Provide the [x, y] coordinate of the cell's center where the given text is located.  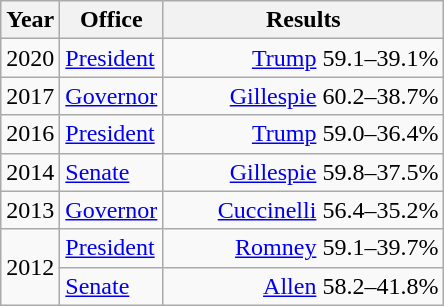
Office [112, 20]
Results [304, 20]
2016 [30, 134]
Trump 59.0–36.4% [304, 134]
Allen 58.2–41.8% [304, 286]
Gillespie 59.8–37.5% [304, 172]
Trump 59.1–39.1% [304, 58]
2013 [30, 210]
Romney 59.1–39.7% [304, 248]
2014 [30, 172]
2020 [30, 58]
Gillespie 60.2–38.7% [304, 96]
Year [30, 20]
2012 [30, 267]
Cuccinelli 56.4–35.2% [304, 210]
2017 [30, 96]
